Pinpoint the cell where the given text exists, returning its (X, Y) midpoint coordinate. 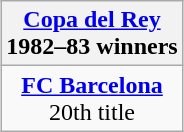
Copa del Rey1982–83 winners (92, 34)
FC Barcelona20th title (92, 98)
